Output the [X, Y] coordinate of the center of the cell containing the given text.  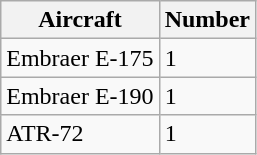
Aircraft [80, 20]
ATR-72 [80, 134]
Embraer E-175 [80, 58]
Number [207, 20]
Embraer E-190 [80, 96]
